Identify which cell holds the provided text, then report its (x, y) central coordinate. 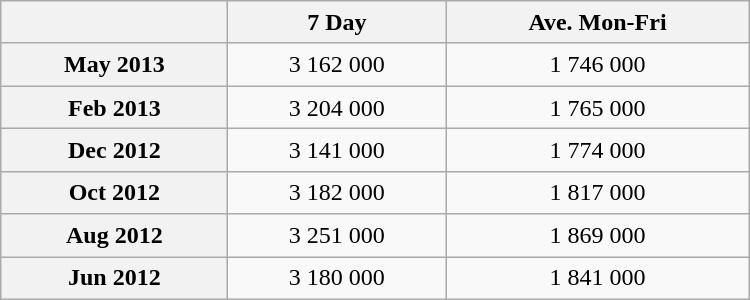
1 746 000 (598, 64)
1 841 000 (598, 278)
1 765 000 (598, 108)
3 141 000 (337, 150)
Jun 2012 (114, 278)
Feb 2013 (114, 108)
3 180 000 (337, 278)
May 2013 (114, 64)
3 251 000 (337, 236)
Dec 2012 (114, 150)
1 869 000 (598, 236)
3 182 000 (337, 192)
1 817 000 (598, 192)
3 204 000 (337, 108)
7 Day (337, 22)
Ave. Mon-Fri (598, 22)
Oct 2012 (114, 192)
Aug 2012 (114, 236)
1 774 000 (598, 150)
3 162 000 (337, 64)
